Locate the cell with the specified text and output its (x, y) center coordinate. 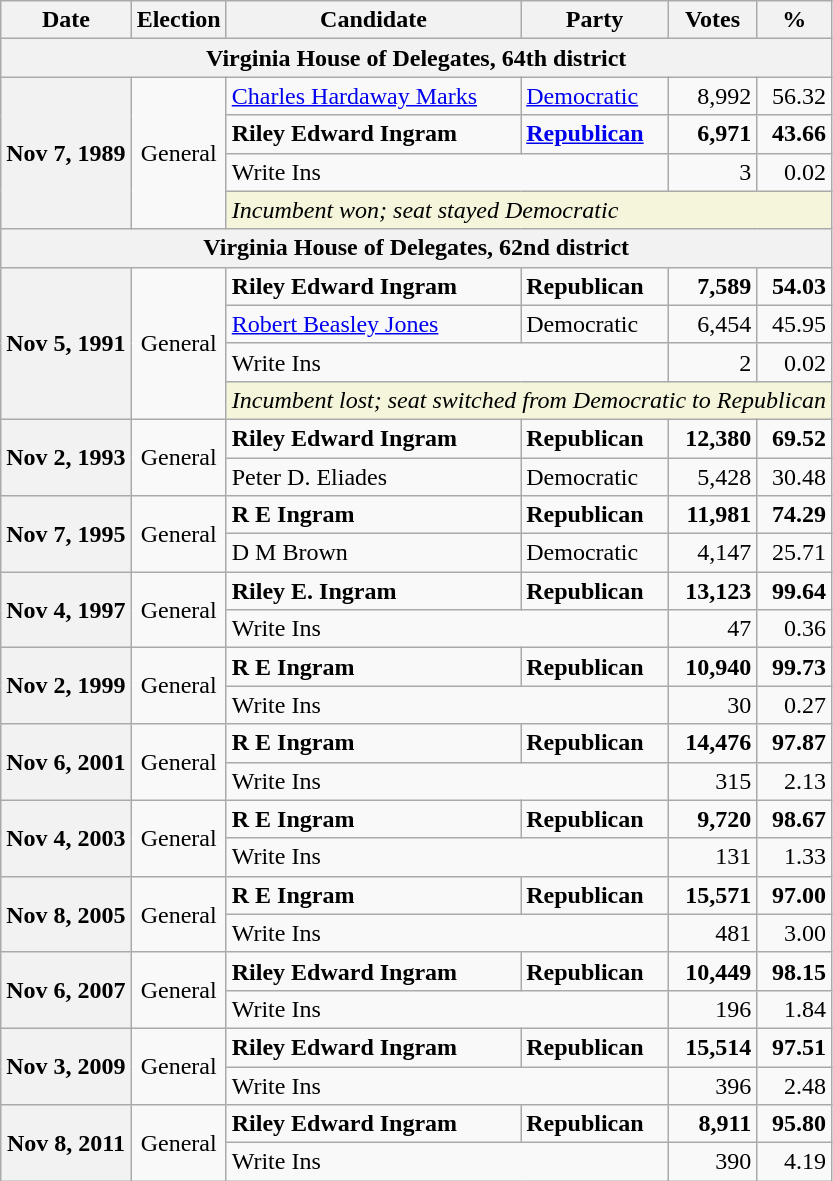
56.32 (794, 96)
12,380 (712, 438)
45.95 (794, 324)
4.19 (794, 1162)
Nov 8, 2011 (66, 1143)
Incumbent won; seat stayed Democratic (528, 210)
98.67 (794, 819)
Votes (712, 20)
47 (712, 629)
3.00 (794, 933)
97.51 (794, 1047)
2 (712, 362)
25.71 (794, 553)
1.33 (794, 857)
97.00 (794, 895)
13,123 (712, 591)
10,449 (712, 971)
Date (66, 20)
69.52 (794, 438)
Nov 7, 1995 (66, 534)
99.73 (794, 667)
131 (712, 857)
Nov 4, 1997 (66, 610)
30 (712, 705)
14,476 (712, 743)
Party (595, 20)
9,720 (712, 819)
5,428 (712, 477)
95.80 (794, 1124)
Nov 2, 1993 (66, 457)
481 (712, 933)
315 (712, 781)
D M Brown (373, 553)
Nov 7, 1989 (66, 153)
30.48 (794, 477)
Virginia House of Delegates, 62nd district (416, 248)
Election (178, 20)
6,971 (712, 134)
99.64 (794, 591)
0.27 (794, 705)
11,981 (712, 515)
Nov 3, 2009 (66, 1066)
8,992 (712, 96)
Charles Hardaway Marks (373, 96)
10,940 (712, 667)
8,911 (712, 1124)
Robert Beasley Jones (373, 324)
Nov 6, 2007 (66, 990)
Nov 8, 2005 (66, 914)
15,571 (712, 895)
Nov 4, 2003 (66, 838)
Nov 6, 2001 (66, 762)
196 (712, 1009)
390 (712, 1162)
98.15 (794, 971)
0.36 (794, 629)
4,147 (712, 553)
3 (712, 172)
97.87 (794, 743)
43.66 (794, 134)
15,514 (712, 1047)
Nov 2, 1999 (66, 686)
Peter D. Eliades (373, 477)
Riley E. Ingram (373, 591)
% (794, 20)
2.13 (794, 781)
7,589 (712, 286)
6,454 (712, 324)
1.84 (794, 1009)
396 (712, 1085)
Candidate (373, 20)
74.29 (794, 515)
Incumbent lost; seat switched from Democratic to Republican (528, 400)
Virginia House of Delegates, 64th district (416, 58)
2.48 (794, 1085)
54.03 (794, 286)
Nov 5, 1991 (66, 343)
